For the text-containing cell, return its midpoint in (X, Y) coordinate format. 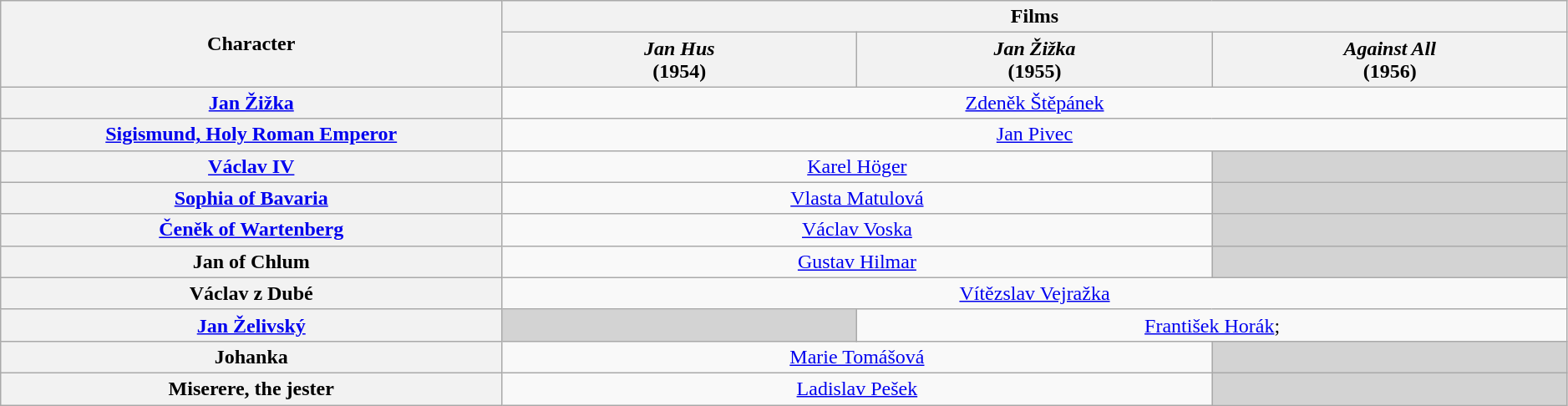
Marie Tomášová (857, 357)
Vítězslav Vejražka (1035, 293)
Jan Pivec (1035, 134)
Václav IV (251, 166)
Films (1035, 17)
Ladislav Pešek (857, 388)
Sophia of Bavaria (251, 198)
Sigismund, Holy Roman Emperor (251, 134)
Jan Hus(1954) (680, 60)
Vlasta Matulová (857, 198)
Karel Höger (857, 166)
Čeněk of Wartenberg (251, 230)
Miserere, the jester (251, 388)
Jan Želivský (251, 325)
Zdeněk Štěpánek (1035, 103)
Jan Žižka(1955) (1034, 60)
František Horák; (1212, 325)
Character (251, 43)
Gustav Hilmar (857, 261)
Against All(1956) (1390, 60)
Jan Žižka (251, 103)
Johanka (251, 357)
Václav z Dubé (251, 293)
Václav Voska (857, 230)
Jan of Chlum (251, 261)
